Output the (X, Y) coordinate of the center of the cell containing the given text.  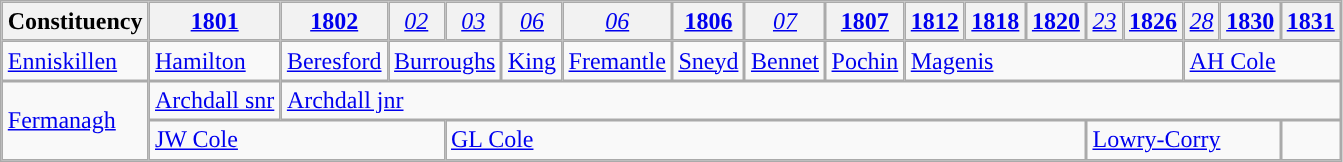
23 (1104, 22)
1820 (1056, 22)
1806 (708, 22)
1807 (864, 22)
Hamilton (215, 61)
AH Cole (1262, 61)
1802 (334, 22)
03 (474, 22)
02 (416, 22)
Archdall snr (215, 101)
Constituency (76, 22)
Magenis (1044, 61)
28 (1202, 22)
1830 (1250, 22)
Beresford (334, 61)
Enniskillen (76, 61)
GL Cole (766, 140)
1831 (1310, 22)
Archdall jnr (811, 101)
1826 (1154, 22)
1812 (934, 22)
King (532, 61)
Burroughs (445, 61)
Lowry-Corry (1183, 140)
JW Cole (297, 140)
Fremantle (617, 61)
Sneyd (708, 61)
Fermanagh (76, 120)
Bennet (786, 61)
1818 (996, 22)
07 (786, 22)
Pochin (864, 61)
1801 (215, 22)
